Locate the cell with the specified text and output its (x, y) center coordinate. 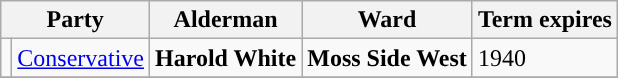
Moss Side West (388, 58)
Term expires (544, 20)
Harold White (226, 58)
Alderman (226, 20)
Conservative (81, 58)
1940 (544, 58)
Ward (388, 20)
Party (76, 20)
